For the text-containing cell, return its midpoint in [X, Y] coordinate format. 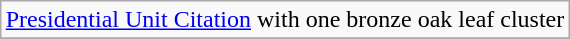
Presidential Unit Citation with one bronze oak leaf cluster [285, 20]
